Scan for the cell matching the given text and deliver its [x, y] coordinate at center. 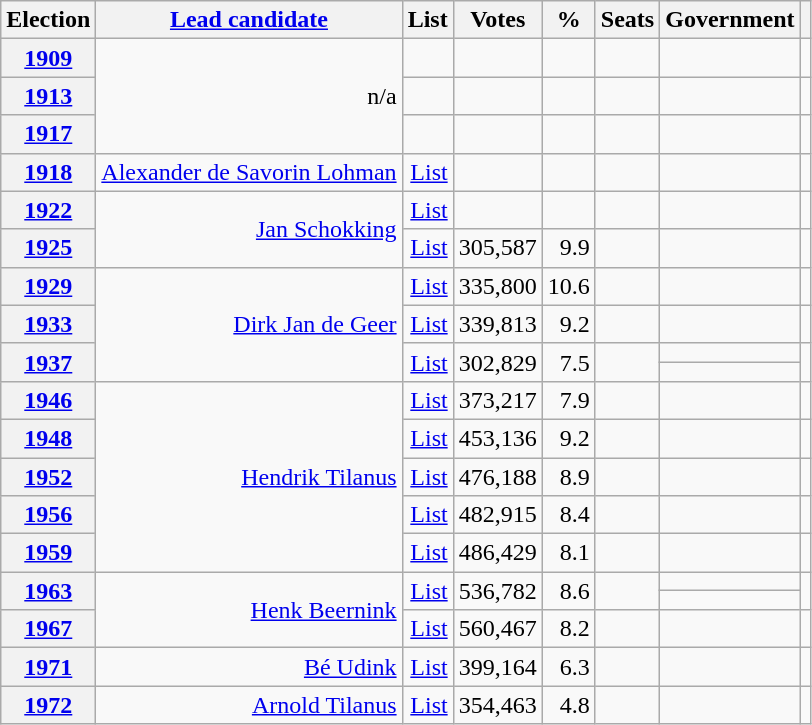
302,829 [498, 362]
1952 [48, 477]
1959 [48, 553]
7.9 [568, 400]
1948 [48, 438]
354,463 [498, 705]
6.3 [568, 667]
Dirk Jan de Geer [249, 324]
560,467 [498, 629]
1913 [48, 96]
8.4 [568, 515]
1946 [48, 400]
1937 [48, 362]
339,813 [498, 324]
1971 [48, 667]
1917 [48, 134]
Bé Udink [249, 667]
8.6 [568, 591]
7.5 [568, 362]
476,188 [498, 477]
482,915 [498, 515]
1929 [48, 286]
Lead candidate [249, 20]
Henk Beernink [249, 610]
8.2 [568, 629]
373,217 [498, 400]
Arnold Tilanus [249, 705]
4.8 [568, 705]
Votes [498, 20]
n/a [249, 96]
1963 [48, 591]
Seats [627, 20]
1918 [48, 172]
1925 [48, 248]
1922 [48, 210]
8.9 [568, 477]
Election [48, 20]
1967 [48, 629]
1956 [48, 515]
Hendrik Tilanus [249, 476]
453,136 [498, 438]
335,800 [498, 286]
10.6 [568, 286]
1933 [48, 324]
Jan Schokking [249, 229]
1909 [48, 58]
486,429 [498, 553]
Government [730, 20]
9.9 [568, 248]
Alexander de Savorin Lohman [249, 172]
1972 [48, 705]
399,164 [498, 667]
305,587 [498, 248]
% [568, 20]
536,782 [498, 591]
8.1 [568, 553]
